Capture the cell that displays the provided text and extract its [x, y] central coordinate. 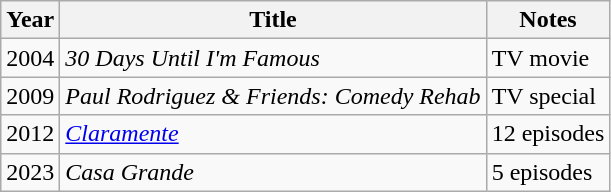
Year [30, 20]
2009 [30, 96]
Notes [548, 20]
2004 [30, 58]
TV special [548, 96]
Casa Grande [273, 172]
Claramente [273, 134]
5 episodes [548, 172]
12 episodes [548, 134]
Title [273, 20]
30 Days Until I'm Famous [273, 58]
2012 [30, 134]
TV movie [548, 58]
2023 [30, 172]
Paul Rodriguez & Friends: Comedy Rehab [273, 96]
